Capture the cell that displays the provided text and extract its [x, y] central coordinate. 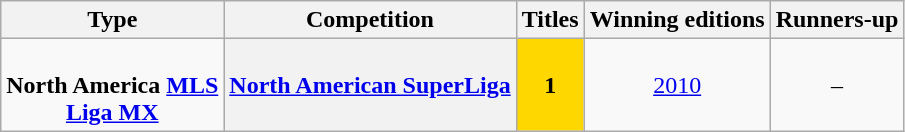
North American SuperLiga [370, 85]
North America MLSLiga MX [112, 85]
1 [550, 85]
2010 [677, 85]
Runners-up [837, 20]
Winning editions [677, 20]
Titles [550, 20]
– [837, 85]
Type [112, 20]
Competition [370, 20]
